Provide the (x, y) coordinate of the cell's center where the given text is located.  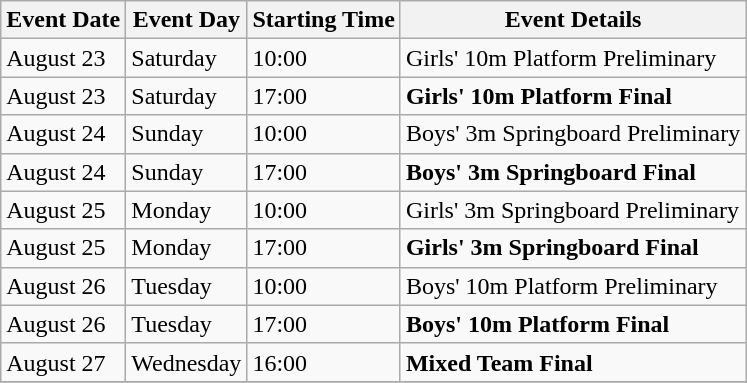
Boys' 10m Platform Preliminary (572, 286)
Boys' 10m Platform Final (572, 324)
Boys' 3m Springboard Final (572, 172)
August 27 (64, 362)
Starting Time (324, 20)
Girls' 3m Springboard Preliminary (572, 210)
Mixed Team Final (572, 362)
Boys' 3m Springboard Preliminary (572, 134)
Event Date (64, 20)
Event Day (186, 20)
16:00 (324, 362)
Wednesday (186, 362)
Girls' 3m Springboard Final (572, 248)
Event Details (572, 20)
Girls' 10m Platform Preliminary (572, 58)
Girls' 10m Platform Final (572, 96)
